Capture the cell that displays the provided text and extract its [x, y] central coordinate. 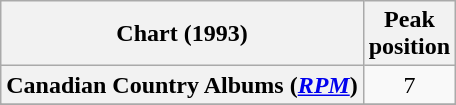
Canadian Country Albums (RPM) [182, 85]
7 [409, 85]
Peakposition [409, 34]
Chart (1993) [182, 34]
